Locate the cell with the specified text and output its [x, y] center coordinate. 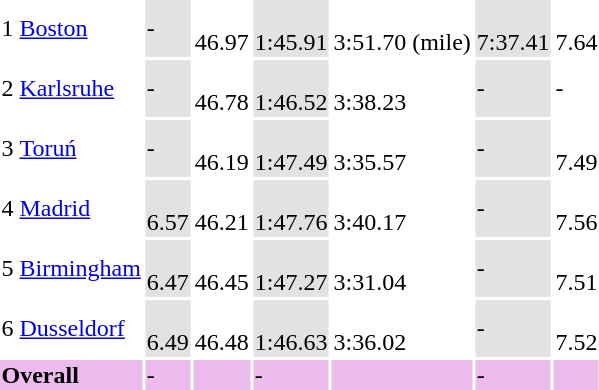
3:35.57 [402, 148]
3:40.17 [402, 208]
Birmingham [80, 268]
4 [8, 208]
46.78 [222, 88]
3:31.04 [402, 268]
7.52 [576, 328]
46.97 [222, 28]
3:51.70 (mile) [402, 28]
1:47.49 [291, 148]
Dusseldorf [80, 328]
1:47.27 [291, 268]
Boston [80, 28]
7.56 [576, 208]
7.51 [576, 268]
2 [8, 88]
1:47.76 [291, 208]
46.19 [222, 148]
Overall [71, 375]
3:36.02 [402, 328]
Toruń [80, 148]
Madrid [80, 208]
46.45 [222, 268]
6 [8, 328]
3:38.23 [402, 88]
7.64 [576, 28]
46.21 [222, 208]
1 [8, 28]
1:45.91 [291, 28]
1:46.63 [291, 328]
7.49 [576, 148]
1:46.52 [291, 88]
3 [8, 148]
Karlsruhe [80, 88]
6.49 [168, 328]
46.48 [222, 328]
6.57 [168, 208]
6.47 [168, 268]
5 [8, 268]
7:37.41 [513, 28]
